Detect which cell encompasses the target text, then output its [X, Y] center coordinate. 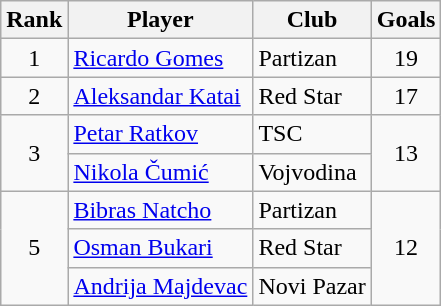
Bibras Natcho [160, 210]
3 [34, 153]
12 [406, 248]
1 [34, 58]
13 [406, 153]
Rank [34, 20]
TSC [312, 134]
Club [312, 20]
5 [34, 248]
Novi Pazar [312, 286]
Vojvodina [312, 172]
Andrija Majdevac [160, 286]
Petar Ratkov [160, 134]
Aleksandar Katai [160, 96]
Ricardo Gomes [160, 58]
Goals [406, 20]
Player [160, 20]
19 [406, 58]
Osman Bukari [160, 248]
2 [34, 96]
17 [406, 96]
Nikola Čumić [160, 172]
